Detect which cell encompasses the target text, then output its (x, y) center coordinate. 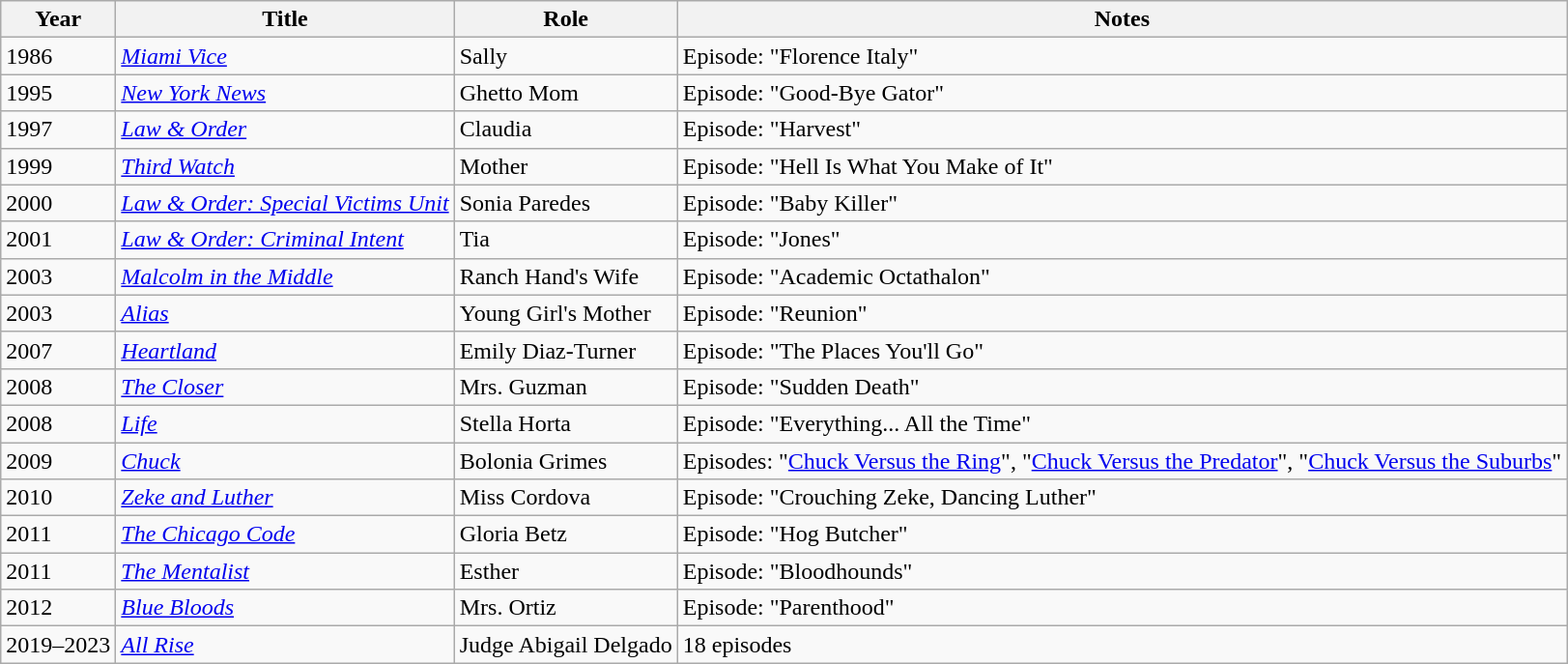
Episodes: "Chuck Versus the Ring", "Chuck Versus the Predator", "Chuck Versus the Suburbs" (1122, 461)
Claudia (566, 130)
Title (285, 19)
Law & Order: Special Victims Unit (285, 203)
Year (58, 19)
Episode: "Florence Italy" (1122, 56)
2000 (58, 203)
Episode: "Sudden Death" (1122, 387)
Law & Order (285, 130)
Esther (566, 571)
2001 (58, 240)
Episode: "Crouching Zeke, Dancing Luther" (1122, 498)
Sonia Paredes (566, 203)
Ranch Hand's Wife (566, 276)
Episode: "Academic Octathalon" (1122, 276)
Ghetto Mom (566, 93)
Episode: "Harvest" (1122, 130)
The Closer (285, 387)
Episode: "Everything... All the Time" (1122, 423)
The Chicago Code (285, 534)
Zeke and Luther (285, 498)
Mother (566, 166)
2007 (58, 350)
Malcolm in the Middle (285, 276)
Chuck (285, 461)
The Mentalist (285, 571)
Notes (1122, 19)
Episode: "Parenthood" (1122, 608)
Episode: "Hell Is What You Make of It" (1122, 166)
Stella Horta (566, 423)
Episode: "Bloodhounds" (1122, 571)
Episode: "Jones" (1122, 240)
1995 (58, 93)
1986 (58, 56)
2009 (58, 461)
Episode: "Reunion" (1122, 313)
Life (285, 423)
Episode: "Baby Killer" (1122, 203)
Gloria Betz (566, 534)
Blue Bloods (285, 608)
2010 (58, 498)
Heartland (285, 350)
All Rise (285, 645)
Alias (285, 313)
Judge Abigail Delgado (566, 645)
2019–2023 (58, 645)
Sally (566, 56)
Miss Cordova (566, 498)
Bolonia Grimes (566, 461)
Episode: "Hog Butcher" (1122, 534)
2012 (58, 608)
Young Girl's Mother (566, 313)
Role (566, 19)
Mrs. Ortiz (566, 608)
Emily Diaz-Turner (566, 350)
Law & Order: Criminal Intent (285, 240)
1999 (58, 166)
18 episodes (1122, 645)
Third Watch (285, 166)
Miami Vice (285, 56)
1997 (58, 130)
Mrs. Guzman (566, 387)
Episode: "Good-Bye Gator" (1122, 93)
Episode: "The Places You'll Go" (1122, 350)
Tia (566, 240)
New York News (285, 93)
